Provide the (X, Y) coordinate of the cell's center where the given text is located.  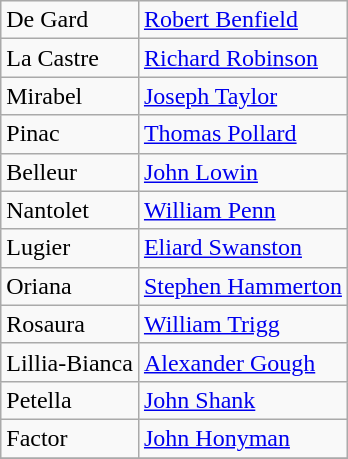
De Gard (70, 20)
Nantolet (70, 210)
Lugier (70, 248)
Mirabel (70, 96)
Lillia-Bianca (70, 362)
La Castre (70, 58)
John Honyman (242, 438)
Belleur (70, 172)
Pinac (70, 134)
John Shank (242, 400)
Oriana (70, 286)
Richard Robinson (242, 58)
Factor (70, 438)
Robert Benfield (242, 20)
Joseph Taylor (242, 96)
John Lowin (242, 172)
Alexander Gough (242, 362)
Thomas Pollard (242, 134)
Rosaura (70, 324)
Petella (70, 400)
William Trigg (242, 324)
Stephen Hammerton (242, 286)
William Penn (242, 210)
Eliard Swanston (242, 248)
